Scan for the cell matching the given text and deliver its (X, Y) coordinate at center. 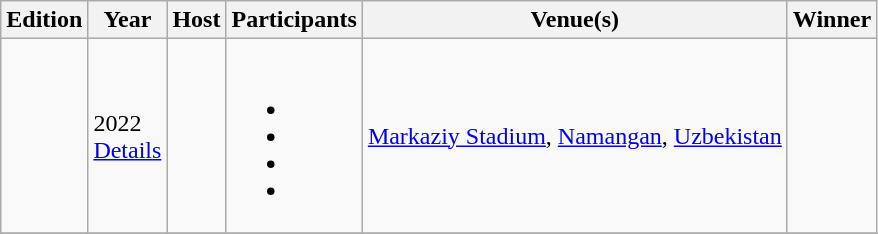
Venue(s) (574, 20)
Winner (832, 20)
Markaziy Stadium, Namangan, Uzbekistan (574, 136)
Edition (44, 20)
Host (196, 20)
Year (128, 20)
Participants (294, 20)
2022Details (128, 136)
